From the cell containing the given text, extract its center point as [X, Y] coordinate. 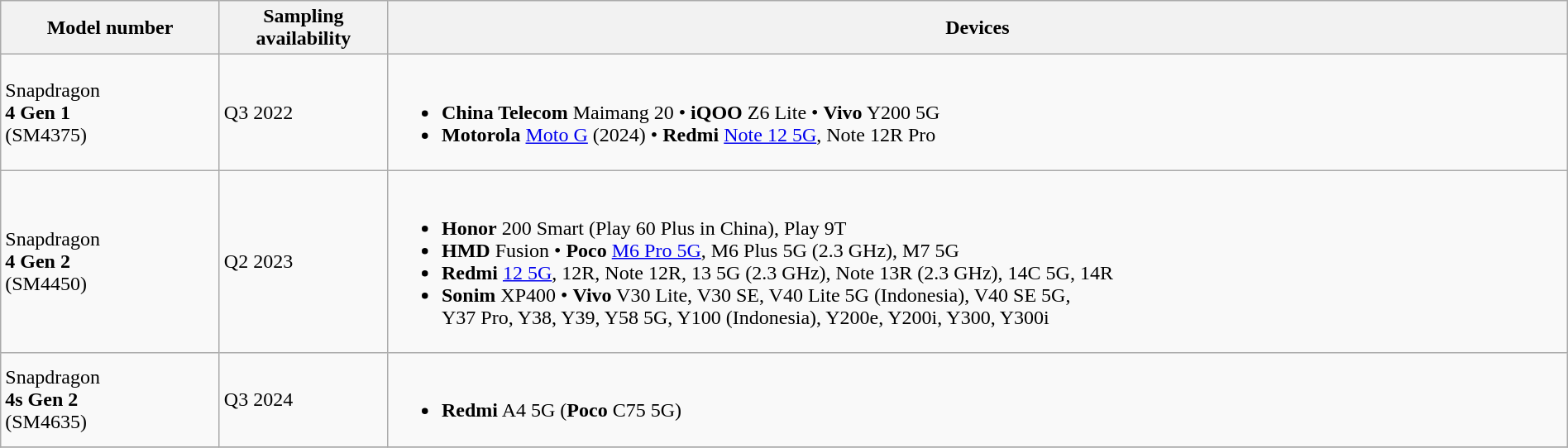
Devices [978, 28]
Snapdragon4 Gen 2(SM4450) [111, 261]
Samplingavailability [303, 28]
Q2 2023 [303, 261]
Redmi A4 5G (Poco C75 5G) [978, 400]
Snapdragon4s Gen 2(SM4635) [111, 400]
Snapdragon4 Gen 1(SM4375) [111, 112]
Q3 2024 [303, 400]
Model number [111, 28]
China Telecom Maimang 20 • iQOO Z6 Lite • Vivo Y200 5GMotorola Moto G (2024) • Redmi Note 12 5G, Note 12R Pro [978, 112]
Q3 2022 [303, 112]
